Scan for the cell matching the given text and deliver its (x, y) coordinate at center. 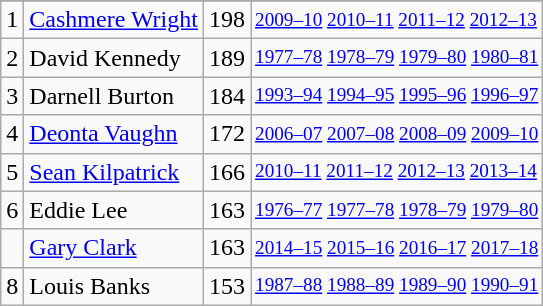
172 (226, 134)
Sean Kilpatrick (114, 172)
153 (226, 286)
1993–94 1994–95 1995–96 1996–97 (396, 96)
2014–15 2015–16 2016–17 2017–18 (396, 248)
5 (12, 172)
2006–07 2007–08 2008–09 2009–10 (396, 134)
3 (12, 96)
2009–10 2010–11 2011–12 2012–13 (396, 20)
Gary Clark (114, 248)
Louis Banks (114, 286)
184 (226, 96)
Eddie Lee (114, 210)
Darnell Burton (114, 96)
4 (12, 134)
Deonta Vaughn (114, 134)
1 (12, 20)
166 (226, 172)
198 (226, 20)
David Kennedy (114, 58)
2 (12, 58)
Cashmere Wright (114, 20)
1976–77 1977–78 1978–79 1979–80 (396, 210)
189 (226, 58)
6 (12, 210)
1987–88 1988–89 1989–90 1990–91 (396, 286)
8 (12, 286)
1977–78 1978–79 1979–80 1980–81 (396, 58)
2010–11 2011–12 2012–13 2013–14 (396, 172)
